From the cell containing the given text, extract its center point as (x, y) coordinate. 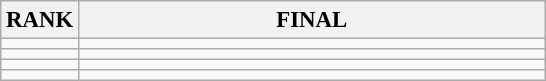
FINAL (312, 20)
RANK (40, 20)
